Detect which cell encompasses the target text, then output its (X, Y) center coordinate. 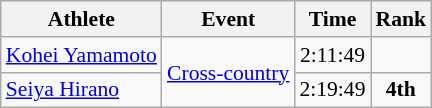
Cross-country (228, 72)
Rank (402, 19)
Kohei Yamamoto (82, 55)
4th (402, 90)
Seiya Hirano (82, 90)
2:11:49 (332, 55)
Event (228, 19)
2:19:49 (332, 90)
Time (332, 19)
Athlete (82, 19)
